Identify which cell holds the provided text, then report its [X, Y] central coordinate. 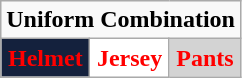
Uniform Combination [121, 20]
Helmet [46, 58]
Jersey [130, 58]
Pants [204, 58]
